Identify which cell holds the provided text, then report its [X, Y] central coordinate. 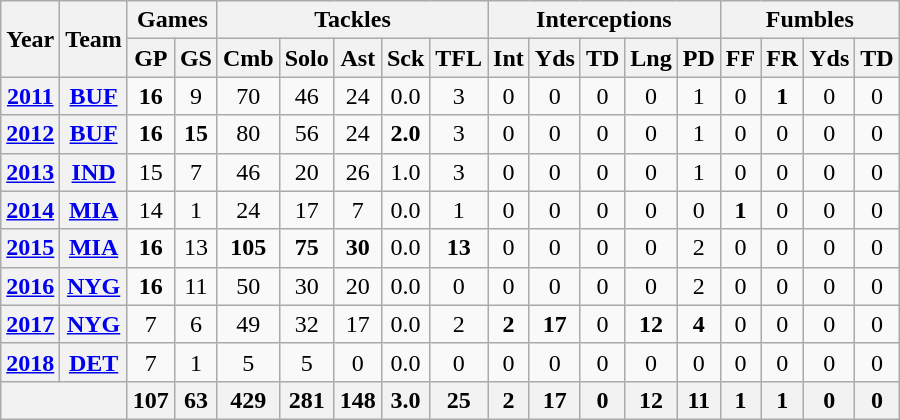
Team [94, 39]
GS [196, 58]
281 [306, 400]
25 [459, 400]
Games [172, 20]
2011 [30, 96]
3.0 [405, 400]
Interceptions [604, 20]
2012 [30, 134]
2016 [30, 286]
Lng [651, 58]
Year [30, 39]
50 [248, 286]
Solo [306, 58]
14 [150, 210]
Sck [405, 58]
Int [509, 58]
Tackles [352, 20]
2018 [30, 362]
2015 [30, 248]
2013 [30, 172]
4 [698, 324]
FR [782, 58]
Fumbles [810, 20]
429 [248, 400]
2.0 [405, 134]
75 [306, 248]
2014 [30, 210]
107 [150, 400]
56 [306, 134]
32 [306, 324]
63 [196, 400]
2017 [30, 324]
148 [358, 400]
80 [248, 134]
Ast [358, 58]
70 [248, 96]
49 [248, 324]
105 [248, 248]
9 [196, 96]
6 [196, 324]
26 [358, 172]
DET [94, 362]
FF [740, 58]
TFL [459, 58]
Cmb [248, 58]
GP [150, 58]
PD [698, 58]
1.0 [405, 172]
IND [94, 172]
